For the text-containing cell, return its midpoint in (X, Y) coordinate format. 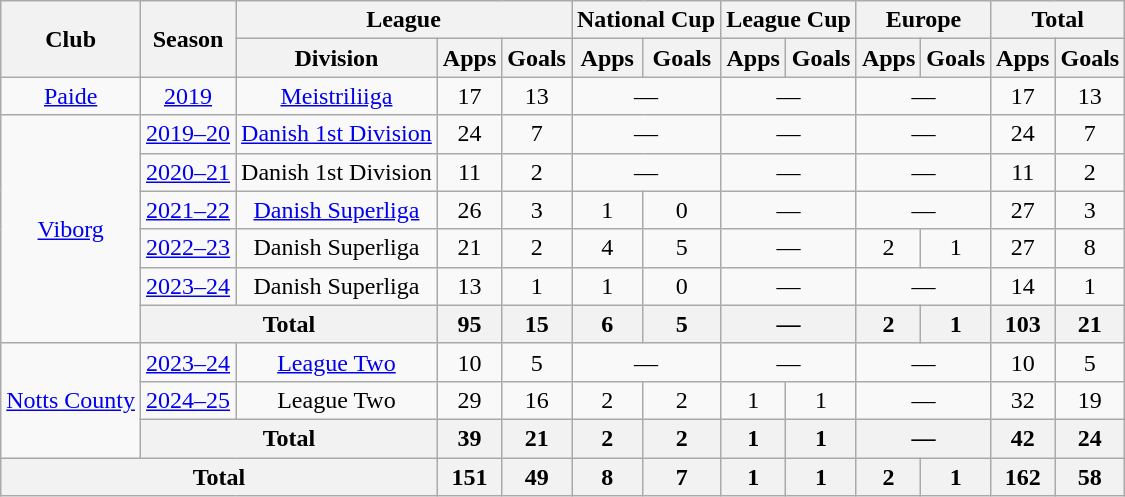
15 (537, 324)
2019 (188, 96)
26 (469, 210)
League (404, 20)
58 (1090, 477)
162 (1023, 477)
2020–21 (188, 172)
2024–25 (188, 400)
National Cup (646, 20)
2022–23 (188, 248)
League Cup (789, 20)
19 (1090, 400)
Club (71, 39)
49 (537, 477)
16 (537, 400)
6 (608, 324)
Europe (923, 20)
95 (469, 324)
4 (608, 248)
Paide (71, 96)
29 (469, 400)
Meistriliiga (337, 96)
32 (1023, 400)
42 (1023, 438)
Notts County (71, 400)
103 (1023, 324)
2019–20 (188, 134)
39 (469, 438)
14 (1023, 286)
Season (188, 39)
Division (337, 58)
Viborg (71, 229)
2021–22 (188, 210)
151 (469, 477)
